Detect which cell encompasses the target text, then output its [x, y] center coordinate. 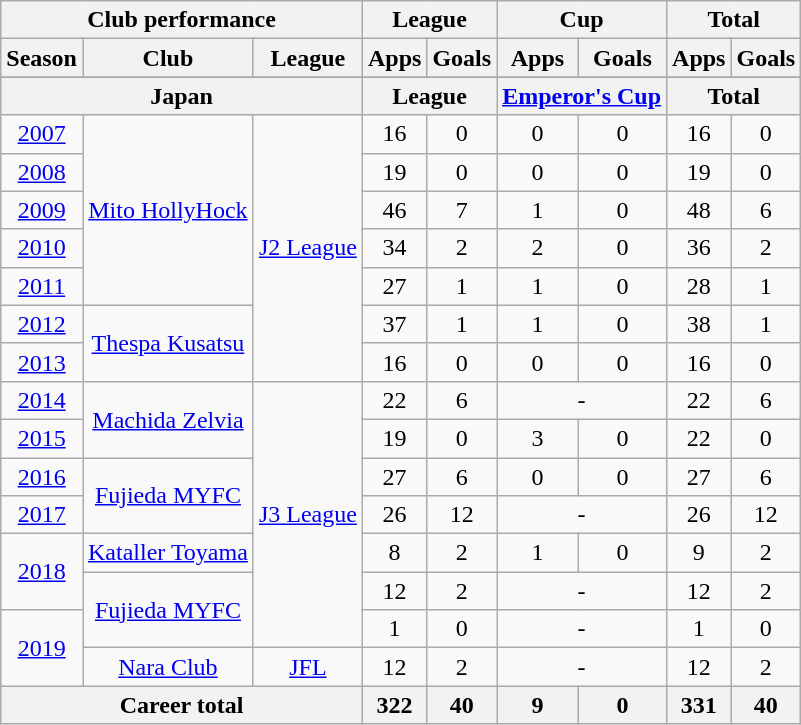
Club [168, 58]
34 [394, 248]
Machida Zelvia [168, 419]
2014 [42, 400]
48 [699, 210]
Thespa Kusatsu [168, 343]
36 [699, 248]
JFL [308, 667]
46 [394, 210]
2015 [42, 438]
Kataller Toyama [168, 553]
2010 [42, 248]
2012 [42, 324]
Club performance [182, 20]
Emperor's Cup [582, 96]
3 [538, 438]
2016 [42, 477]
Japan [182, 96]
Cup [582, 20]
Mito HollyHock [168, 210]
2011 [42, 286]
2007 [42, 134]
38 [699, 324]
37 [394, 324]
Nara Club [168, 667]
2018 [42, 572]
2019 [42, 648]
331 [699, 705]
7 [462, 210]
2008 [42, 172]
8 [394, 553]
2017 [42, 515]
Season [42, 58]
Career total [182, 705]
322 [394, 705]
J2 League [308, 248]
J3 League [308, 514]
2009 [42, 210]
28 [699, 286]
2013 [42, 362]
